From the cell containing the given text, extract its center point as [x, y] coordinate. 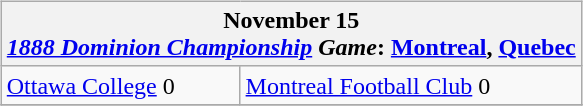
Montreal Football Club 0 [410, 85]
November 151888 Dominion Championship Game: Montreal, Quebec [291, 34]
Ottawa College 0 [120, 85]
